Capture the cell that displays the provided text and extract its (X, Y) central coordinate. 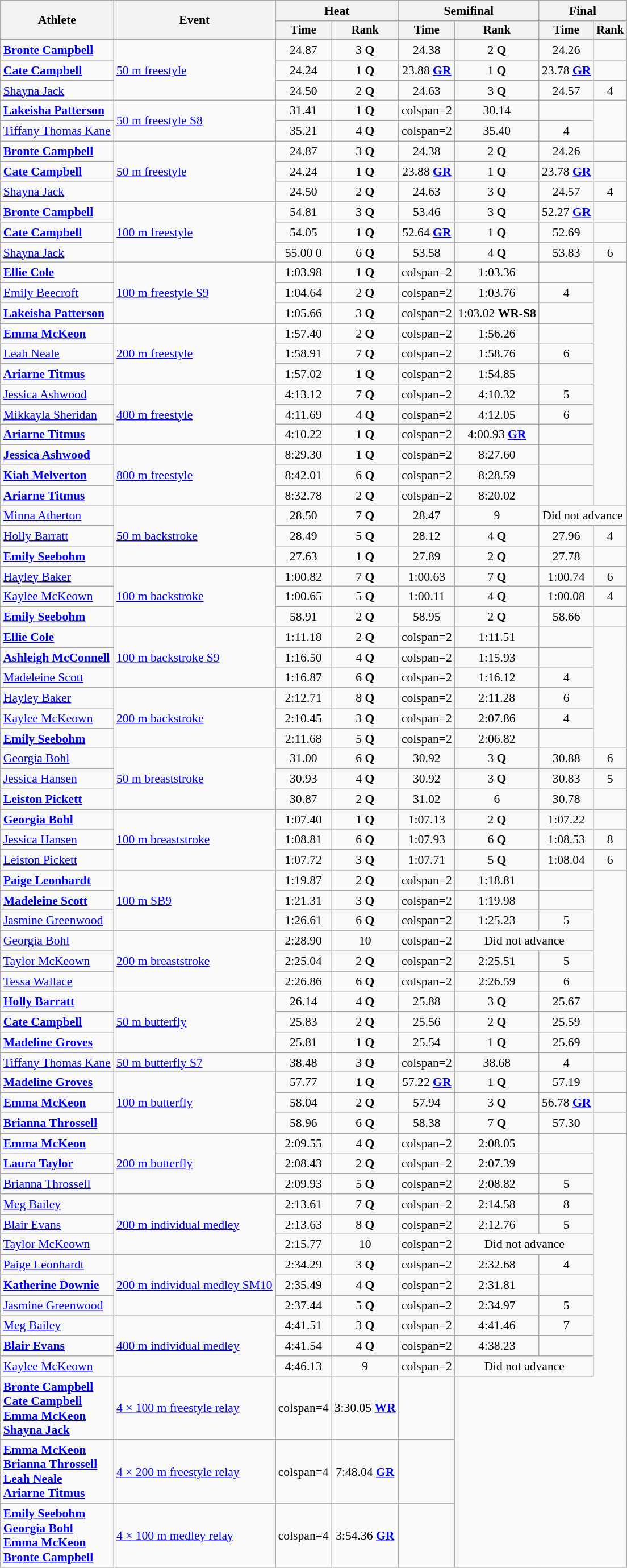
2:25.04 (303, 962)
25.54 (427, 1042)
30.83 (566, 779)
Emma McKeonBrianna Throssell Leah NealeAriarne Titmus (57, 1472)
2:15.77 (303, 1245)
30.78 (566, 800)
2:32.68 (497, 1265)
3:30.05 WR (365, 1408)
53.83 (566, 253)
4:10.22 (303, 435)
7:48.04 GR (365, 1472)
50 m backstroke (194, 536)
1:00.74 (566, 577)
100 m freestyle S9 (194, 293)
2:34.29 (303, 1265)
8:20.02 (497, 496)
2:10.45 (303, 718)
8:32.78 (303, 496)
1:08.04 (566, 860)
2:26.86 (303, 981)
Heat (337, 11)
58.38 (427, 1124)
Final (583, 11)
4:12.05 (497, 415)
1:15.93 (497, 658)
30.93 (303, 779)
1:58.76 (497, 354)
1:08.53 (566, 840)
Katherine Downie (57, 1286)
2:26.59 (497, 981)
50 m butterfly (194, 1022)
1:00.11 (427, 597)
53.46 (427, 212)
Athlete (57, 20)
28.12 (427, 536)
200 m breaststroke (194, 962)
Emily SeebohmGeorgia BohlEmma McKeonBronte Campbell (57, 1536)
1:18.81 (497, 880)
28.47 (427, 516)
57.94 (427, 1103)
31.00 (303, 759)
2:35.49 (303, 1286)
Laura Taylor (57, 1164)
58.91 (303, 617)
58.95 (427, 617)
7 (566, 1326)
2:09.55 (303, 1143)
100 m breaststroke (194, 840)
1:00.63 (427, 577)
1:54.85 (497, 374)
4 × 100 m freestyle relay (194, 1408)
54.05 (303, 232)
30.87 (303, 800)
4:38.23 (497, 1346)
2:07.86 (497, 718)
2:14.58 (497, 1204)
1:03.02 WR-S8 (497, 314)
4 × 200 m freestyle relay (194, 1472)
1:25.23 (497, 921)
27.96 (566, 536)
1:16.87 (303, 678)
100 m backstroke (194, 597)
2:13.63 (303, 1225)
2:31.81 (497, 1286)
1:03.36 (497, 273)
8:28.59 (497, 476)
2:11.28 (497, 698)
2:12.71 (303, 698)
27.78 (566, 556)
1:07.93 (427, 840)
100 m butterfly (194, 1103)
2:07.39 (497, 1164)
25.81 (303, 1042)
1:03.98 (303, 273)
400 m individual medley (194, 1346)
4:41.51 (303, 1326)
1:56.26 (497, 334)
1:19.87 (303, 880)
30.14 (497, 111)
26.14 (303, 1002)
1:07.71 (427, 860)
200 m backstroke (194, 718)
1:21.31 (303, 901)
52.64 GR (427, 232)
38.68 (497, 1063)
25.59 (566, 1022)
1:57.02 (303, 374)
1:57.40 (303, 334)
53.58 (427, 253)
100 m backstroke S9 (194, 658)
4:10.32 (497, 394)
Minna Atherton (57, 516)
200 m individual medley SM10 (194, 1286)
1:05.66 (303, 314)
50 m butterfly S7 (194, 1063)
25.67 (566, 1002)
Ashleigh McConnell (57, 658)
52.69 (566, 232)
52.27 GR (566, 212)
54.81 (303, 212)
31.41 (303, 111)
1:07.72 (303, 860)
2:11.68 (303, 739)
Mikkayla Sheridan (57, 415)
200 m individual medley (194, 1224)
25.69 (566, 1042)
2:08.82 (497, 1184)
8:29.30 (303, 455)
4:41.54 (303, 1346)
1:16.12 (497, 678)
1:03.76 (497, 293)
2:25.51 (497, 962)
1:58.91 (303, 354)
1:08.81 (303, 840)
Tessa Wallace (57, 981)
28.50 (303, 516)
Kiah Melverton (57, 476)
2:34.97 (497, 1305)
27.63 (303, 556)
1:07.13 (427, 820)
1:04.64 (303, 293)
58.66 (566, 617)
1:07.40 (303, 820)
2:13.61 (303, 1204)
4:13.12 (303, 394)
2:08.43 (303, 1164)
35.40 (497, 131)
2:09.93 (303, 1184)
Emily Beecroft (57, 293)
1:07.22 (566, 820)
57.22 GR (427, 1083)
1:11.51 (497, 638)
30.88 (566, 759)
57.30 (566, 1124)
57.77 (303, 1083)
3:54.36 GR (365, 1536)
31.02 (427, 800)
100 m SB9 (194, 900)
800 m freestyle (194, 475)
2:12.76 (497, 1225)
4:46.13 (303, 1366)
1:16.50 (303, 658)
2:28.90 (303, 941)
50 m breaststroke (194, 779)
1:00.82 (303, 577)
58.96 (303, 1124)
38.48 (303, 1063)
1:00.08 (566, 597)
1:19.98 (497, 901)
8:42.01 (303, 476)
1:26.61 (303, 921)
28.49 (303, 536)
58.04 (303, 1103)
1:00.65 (303, 597)
100 m freestyle (194, 232)
2:08.05 (497, 1143)
2:37.44 (303, 1305)
50 m freestyle S8 (194, 120)
400 m freestyle (194, 415)
1:11.18 (303, 638)
55.00 0 (303, 253)
Bronte CampbellCate CampbellEmma McKeonShayna Jack (57, 1408)
25.56 (427, 1022)
2:06.82 (497, 739)
200 m freestyle (194, 353)
4 × 100 m medley relay (194, 1536)
35.21 (303, 131)
Semifinal (469, 11)
Event (194, 20)
57.19 (566, 1083)
8:27.60 (497, 455)
4:00.93 GR (497, 435)
25.83 (303, 1022)
Leah Neale (57, 354)
56.78 GR (566, 1103)
27.89 (427, 556)
4:11.69 (303, 415)
200 m butterfly (194, 1164)
4:41.46 (497, 1326)
25.88 (427, 1002)
